Scan for the cell matching the given text and deliver its (x, y) coordinate at center. 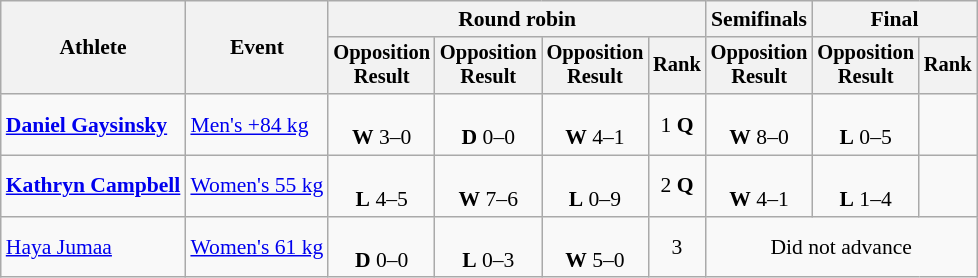
Semifinals (760, 19)
Haya Jumaa (94, 248)
Men's +84 kg (256, 124)
2 Q (677, 186)
Kathryn Campbell (94, 186)
Women's 61 kg (256, 248)
Event (256, 48)
L 0–9 (596, 186)
Final (894, 19)
W 5–0 (596, 248)
Daniel Gaysinsky (94, 124)
Round robin (516, 19)
W 3–0 (382, 124)
L 0–3 (488, 248)
Athlete (94, 48)
Did not advance (842, 248)
1 Q (677, 124)
L 4–5 (382, 186)
L 0–5 (866, 124)
L 1–4 (866, 186)
3 (677, 248)
W 7–6 (488, 186)
Women's 55 kg (256, 186)
W 8–0 (760, 124)
